Locate the cell with the specified text and output its (x, y) center coordinate. 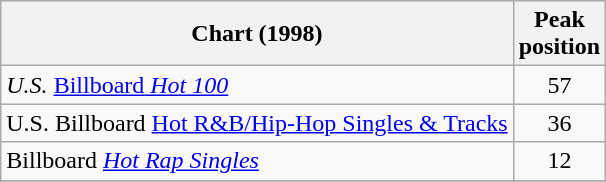
Billboard Hot Rap Singles (257, 161)
Peakposition (559, 34)
U.S. Billboard Hot R&B/Hip-Hop Singles & Tracks (257, 123)
36 (559, 123)
U.S. Billboard Hot 100 (257, 85)
12 (559, 161)
Chart (1998) (257, 34)
57 (559, 85)
